Extract the (x, y) coordinate from the center of the cell holding the provided text.  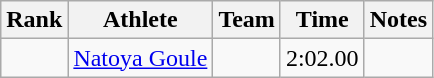
Team (247, 20)
Time (322, 20)
2:02.00 (322, 58)
Athlete (140, 20)
Notes (398, 20)
Natoya Goule (140, 58)
Rank (34, 20)
